Detect which cell encompasses the target text, then output its [x, y] center coordinate. 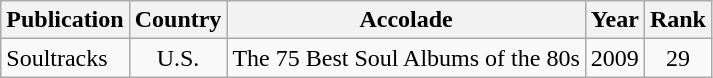
2009 [614, 58]
Publication [65, 20]
Soultracks [65, 58]
U.S. [178, 58]
Rank [678, 20]
Year [614, 20]
The 75 Best Soul Albums of the 80s [406, 58]
Accolade [406, 20]
29 [678, 58]
Country [178, 20]
